Determine the [X, Y] coordinate at the center of the cell enclosing the given text.  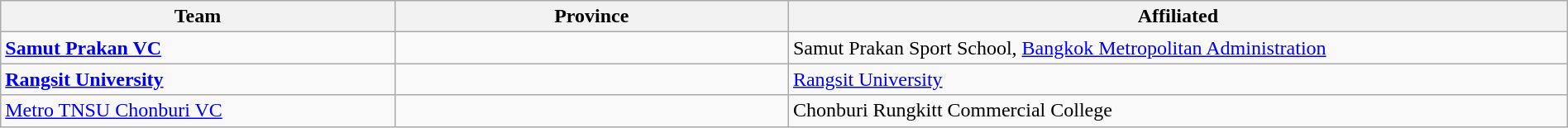
Samut Prakan VC [198, 48]
Chonburi Rungkitt Commercial College [1178, 111]
Affiliated [1178, 17]
Samut Prakan Sport School, Bangkok Metropolitan Administration [1178, 48]
Province [591, 17]
Team [198, 17]
Metro TNSU Chonburi VC [198, 111]
